Determine the (X, Y) coordinate at the center of the cell enclosing the given text.  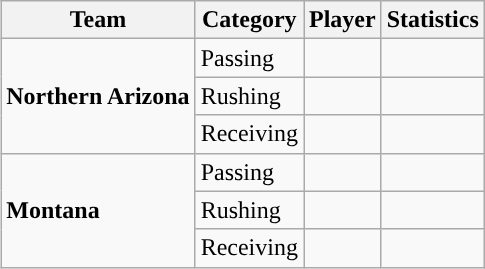
Player (343, 20)
Category (249, 20)
Team (98, 20)
Northern Arizona (98, 96)
Montana (98, 210)
Statistics (432, 20)
